Search for the cell housing the specified text and yield its [x, y] center coordinate. 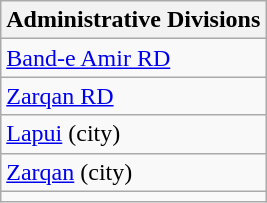
Zarqan (city) [134, 172]
Administrative Divisions [134, 20]
Band-e Amir RD [134, 58]
Lapui (city) [134, 134]
Zarqan RD [134, 96]
